Pinpoint the cell where the given text exists, returning its [X, Y] midpoint coordinate. 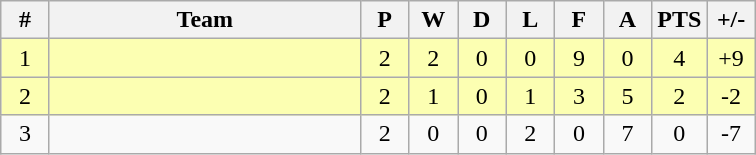
D [482, 20]
Team [204, 20]
7 [628, 134]
# [26, 20]
A [628, 20]
F [580, 20]
9 [580, 58]
-2 [732, 96]
-7 [732, 134]
4 [680, 58]
W [434, 20]
PTS [680, 20]
P [384, 20]
L [530, 20]
5 [628, 96]
+9 [732, 58]
+/- [732, 20]
